Output the [x, y] coordinate of the center of the cell containing the given text.  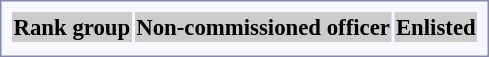
Enlisted [436, 27]
Rank group [72, 27]
Non-commissioned officer [264, 27]
